Search for the cell housing the specified text and yield its [X, Y] center coordinate. 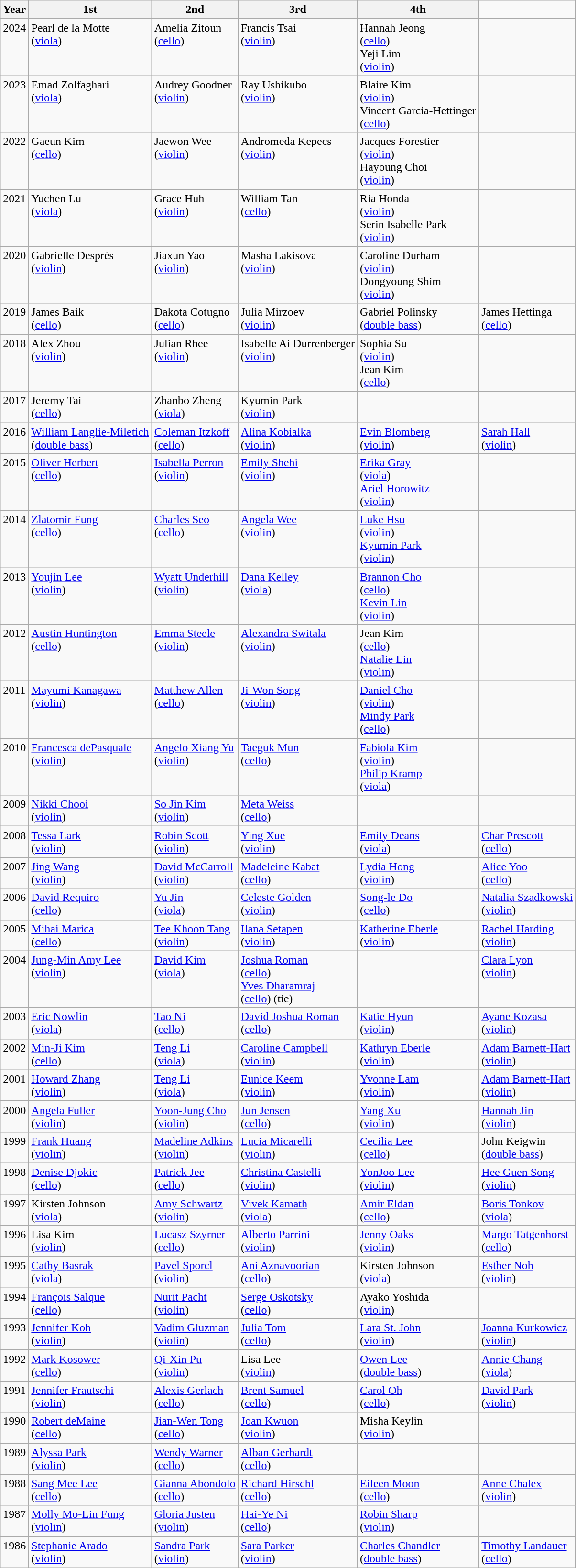
Caroline Durham (violin)Dongyoung Shim(violin) [418, 274]
Gaeun Kim (cello) [90, 161]
Boris Tonkov (viola) [527, 1210]
Sang Mee Lee (cello) [90, 1490]
Angelo Xiang Yu (violin) [195, 767]
Jung-Min Amy Lee (violin) [90, 979]
Owen Lee (double bass) [418, 1366]
Oliver Herbert (cello) [90, 482]
Wyatt Underhill (violin) [195, 596]
2021 [14, 218]
1996 [14, 1241]
Robin Sharp (violin) [418, 1521]
1998 [14, 1178]
2000 [14, 1116]
Jeremy Tai (cello) [90, 406]
2019 [14, 318]
Eileen Moon (cello) [418, 1490]
Jacques Forestier (violin)Hayoung Choi (violin) [418, 161]
James Baik (cello) [90, 318]
Wendy Warner (cello) [195, 1458]
Alice Yoo (cello) [527, 873]
Christina Castelli (violin) [297, 1178]
Fabiola Kim (violin)Philip Kramp(viola) [418, 767]
Ji-Won Song (violin) [297, 710]
Natalia Szadkowski (violin) [527, 904]
Molly Mo-Lin Fung (violin) [90, 1521]
Ying Xue (violin) [297, 842]
1993 [14, 1334]
Evin Blomberg (violin) [418, 438]
Eric Nowlin (viola) [90, 1023]
Kathryn Eberle (violin) [418, 1054]
Howard Zhang (violin) [90, 1086]
2023 [14, 104]
Zhanbo Zheng (viola) [195, 406]
Pearl de la Motte (viola) [90, 47]
Ayako Yoshida (violin) [418, 1304]
Gabrielle Després (violin) [90, 274]
Hannah Jin (violin) [527, 1116]
Timothy Landauer (cello) [527, 1552]
2014 [14, 538]
James Hettinga (cello) [527, 318]
Ilana Setapen (violin) [297, 935]
Zlatomir Fung (cello) [90, 538]
Rachel Harding (violin) [527, 935]
2018 [14, 362]
Amy Schwartz (violin) [195, 1210]
Emma Steele (violin) [195, 653]
Grace Huh (violin) [195, 218]
Jean Kim (cello)Natalie Lin(violin) [418, 653]
Min-Ji Kim (cello) [90, 1054]
Brent Samuel (cello) [297, 1396]
Amir Eldan (cello) [418, 1210]
Coleman Itzkoff (cello) [195, 438]
Qi-Xin Pu (violin) [195, 1366]
Sarah Hall(violin) [527, 438]
Jiaxun Yao (violin) [195, 274]
Dakota Cotugno (cello) [195, 318]
Angela Wee (violin) [297, 538]
Clara Lyon (violin) [527, 979]
Jennifer Frautschi (violin) [90, 1396]
Jaewon Wee (violin) [195, 161]
William Langlie-Miletich (double bass) [90, 438]
Ani Aznavoorian (cello) [297, 1272]
Katherine Eberle (violin) [418, 935]
Gabriel Polinsky (double bass) [418, 318]
David McCarroll (violin) [195, 873]
David Joshua Roman (cello) [297, 1023]
Gianna Abondolo (cello) [195, 1490]
Meta Weiss (cello) [297, 811]
Ray Ushikubo (violin) [297, 104]
Emily Shehi (violin) [297, 482]
Nurit Pacht (violin) [195, 1304]
Andromeda Kepecs (violin) [297, 161]
2017 [14, 406]
Yuchen Lu (viola) [90, 218]
2008 [14, 842]
Carol Oh (cello) [418, 1396]
Francis Tsai (violin) [297, 47]
Lisa Lee (violin) [297, 1366]
2009 [14, 811]
David Kim (viola) [195, 979]
Vivek Kamath (viola) [297, 1210]
Sophia Su (violin)Jean Kim(cello) [418, 362]
Luke Hsu (violin)Kyumin Park(violin) [418, 538]
Serge Oskotsky (cello) [297, 1304]
1987 [14, 1521]
Yu Jin (viola) [195, 904]
Annie Chang (viola) [527, 1366]
Yoon-Jung Cho (violin) [195, 1116]
Ria Honda (violin)Serin Isabelle Park (violin) [418, 218]
Pavel Sporcl (violin) [195, 1272]
Hee Guen Song (violin) [527, 1178]
Robert deMaine (cello) [90, 1428]
2006 [14, 904]
Char Prescott (cello) [527, 842]
YonJoo Lee (violin) [418, 1178]
Isabelle Ai Durrenberger (violin) [297, 362]
Madeline Adkins (violin) [195, 1148]
Tee Khoon Tang (violin) [195, 935]
David Requiro (cello) [90, 904]
Blaire Kim (violin)Vincent Garcia-Hettinger (cello) [418, 104]
1995 [14, 1272]
Joan Kwuon (violin) [297, 1428]
Alyssa Park (violin) [90, 1458]
Joshua Roman (cello)Yves Dharamraj(cello) (tie) [297, 979]
Lydia Hong (violin) [418, 873]
Jennifer Koh (violin) [90, 1334]
Ayane Kozasa (violin) [527, 1023]
Katie Hyun (violin) [418, 1023]
Emily Deans (viola) [418, 842]
Alina Kobialka (violin) [297, 438]
Daniel Cho (violin)Mindy Park(cello) [418, 710]
Jian-Wen Tong (cello) [195, 1428]
Alberto Parrini (violin) [297, 1241]
Matthew Allen (cello) [195, 710]
Charles Chandler (double bass) [418, 1552]
1991 [14, 1396]
Angela Fuller (violin) [90, 1116]
4th [418, 10]
2004 [14, 979]
1994 [14, 1304]
Jenny Oaks (violin) [418, 1241]
1988 [14, 1490]
Gloria Justen (violin) [195, 1521]
Youjin Lee (violin) [90, 596]
Hai-Ye Ni (cello) [297, 1521]
2015 [14, 482]
Cecilia Lee (cello) [418, 1148]
Patrick Jee (cello) [195, 1178]
Cathy Basrak (viola) [90, 1272]
John Keigwin (double bass) [527, 1148]
2003 [14, 1023]
Lucasz Szyrner (cello) [195, 1241]
Frank Huang (violin) [90, 1148]
Richard Hirschl (cello) [297, 1490]
2016 [14, 438]
Celeste Golden (violin) [297, 904]
Madeleine Kabat (cello) [297, 873]
2020 [14, 274]
Alexis Gerlach (cello) [195, 1396]
Amelia Zitoun (cello) [195, 47]
Emad Zolfaghari (viola) [90, 104]
Year [14, 10]
Mihai Marica (cello) [90, 935]
Austin Huntington (cello) [90, 653]
So Jin Kim (violin) [195, 811]
1986 [14, 1552]
2nd [195, 10]
Robin Scott (violin) [195, 842]
1997 [14, 1210]
Kyumin Park (violin) [297, 406]
Stephanie Arado (violin) [90, 1552]
2022 [14, 161]
1st [90, 10]
2007 [14, 873]
1989 [14, 1458]
Esther Noh (violin) [527, 1272]
Dana Kelley (viola) [297, 596]
Francesca dePasquale (violin) [90, 767]
Anne Chalex (violin) [527, 1490]
Charles Seo (cello) [195, 538]
Lisa Kim (violin) [90, 1241]
Song-le Do (cello) [418, 904]
1992 [14, 1366]
Erika Gray (viola)Ariel Horowitz(violin) [418, 482]
2013 [14, 596]
Julia Mirzoev (violin) [297, 318]
Eunice Keem (violin) [297, 1086]
Jun Jensen (cello) [297, 1116]
Tao Ni (cello) [195, 1023]
3rd [297, 10]
Mark Kosower (cello) [90, 1366]
Jing Wang (violin) [90, 873]
Audrey Goodner (violin) [195, 104]
2001 [14, 1086]
Julian Rhee (violin) [195, 362]
Lucia Micarelli (violin) [297, 1148]
Julia Tom (cello) [297, 1334]
Misha Keylin (violin) [418, 1428]
Nikki Chooi (violin) [90, 811]
David Park (violin) [527, 1396]
Taeguk Mun (cello) [297, 767]
1999 [14, 1148]
Denise Djokic (cello) [90, 1178]
Brannon Cho (cello)Kevin Lin(violin) [418, 596]
2024 [14, 47]
Lara St. John (violin) [418, 1334]
Alban Gerhardt (cello) [297, 1458]
1990 [14, 1428]
2005 [14, 935]
François Salque (cello) [90, 1304]
2010 [14, 767]
Sandra Park (violin) [195, 1552]
Margo Tatgenhorst (cello) [527, 1241]
Masha Lakisova (violin) [297, 274]
Isabella Perron (violin) [195, 482]
Caroline Campbell (violin) [297, 1054]
William Tan (cello) [297, 218]
Hannah Jeong (cello)Yeji Lim (violin) [418, 47]
Alex Zhou (violin) [90, 362]
Mayumi Kanagawa (violin) [90, 710]
Sara Parker (violin) [297, 1552]
Joanna Kurkowicz (violin) [527, 1334]
Tessa Lark (violin) [90, 842]
2012 [14, 653]
2011 [14, 710]
Alexandra Switala (violin) [297, 653]
Vadim Gluzman (violin) [195, 1334]
Yvonne Lam (violin) [418, 1086]
Yang Xu (violin) [418, 1116]
2002 [14, 1054]
